Detect which cell encompasses the target text, then output its [x, y] center coordinate. 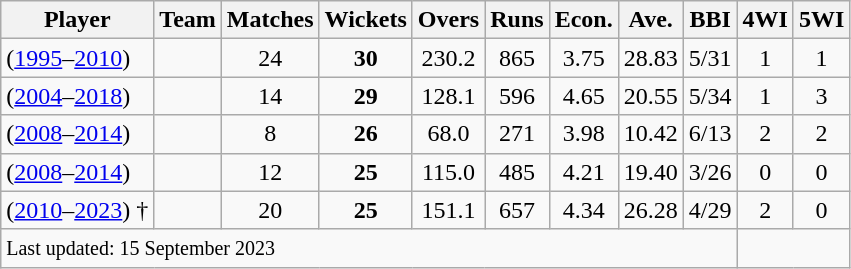
Matches [270, 20]
(1995–2010) [78, 58]
14 [270, 96]
24 [270, 58]
26.28 [650, 210]
Overs [448, 20]
596 [517, 96]
30 [366, 58]
19.40 [650, 172]
230.2 [448, 58]
4.34 [584, 210]
8 [270, 134]
10.42 [650, 134]
657 [517, 210]
151.1 [448, 210]
3.98 [584, 134]
Team [188, 20]
Player [78, 20]
26 [366, 134]
4.65 [584, 96]
Ave. [650, 20]
6/13 [710, 134]
20.55 [650, 96]
28.83 [650, 58]
3/26 [710, 172]
Wickets [366, 20]
12 [270, 172]
4.21 [584, 172]
115.0 [448, 172]
3 [821, 96]
128.1 [448, 96]
BBI [710, 20]
271 [517, 134]
5/31 [710, 58]
865 [517, 58]
Econ. [584, 20]
20 [270, 210]
Last updated: 15 September 2023 [369, 248]
Runs [517, 20]
5WI [821, 20]
485 [517, 172]
3.75 [584, 58]
4/29 [710, 210]
(2010–2023) † [78, 210]
68.0 [448, 134]
5/34 [710, 96]
4WI [765, 20]
(2004–2018) [78, 96]
29 [366, 96]
